Extract the (X, Y) coordinate from the center of the cell holding the provided text.  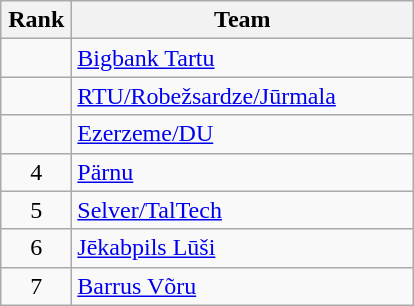
7 (36, 286)
Ezerzeme/DU (242, 134)
Bigbank Tartu (242, 58)
RTU/Robežsardze/Jūrmala (242, 96)
Team (242, 20)
6 (36, 248)
Barrus Võru (242, 286)
Jēkabpils Lūši (242, 248)
Selver/TalTech (242, 210)
5 (36, 210)
Pärnu (242, 172)
4 (36, 172)
Rank (36, 20)
